Scan for the cell matching the given text and deliver its [x, y] coordinate at center. 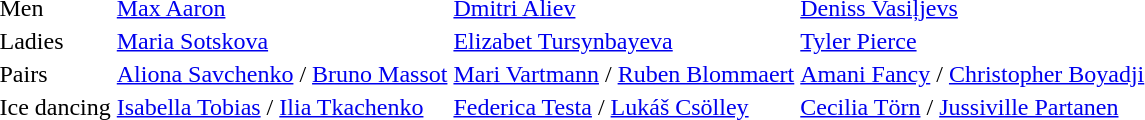
Maria Sotskova [282, 41]
Aliona Savchenko / Bruno Massot [282, 74]
Elizabet Tursynbayeva [624, 41]
Mari Vartmann / Ruben Blommaert [624, 74]
